Return [x, y] of the center of cell containing provided text 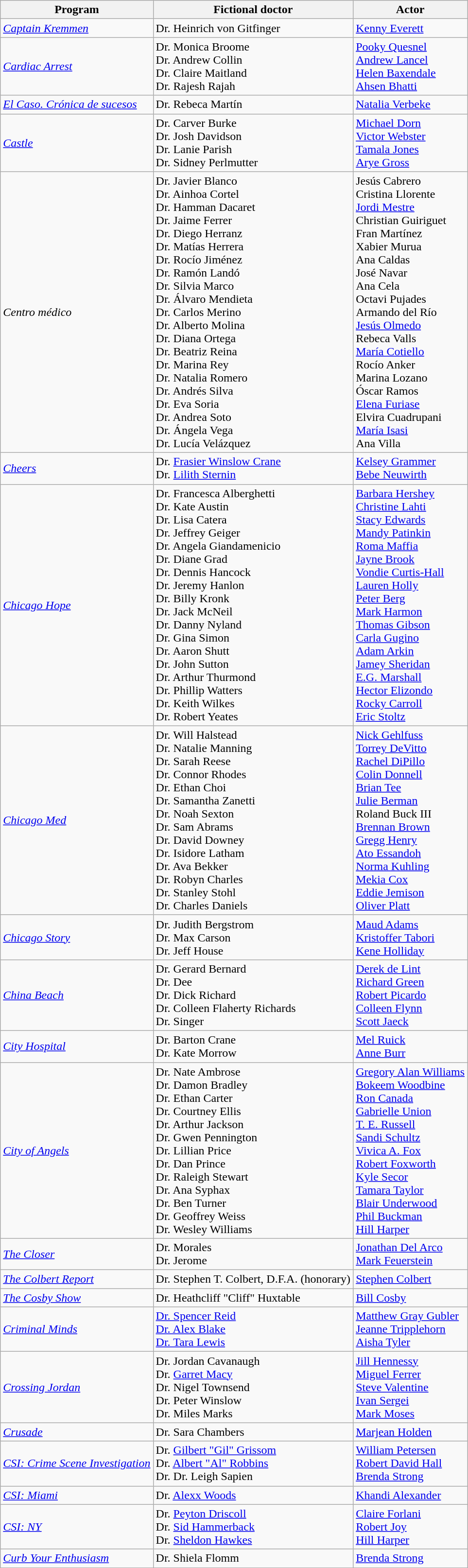
CSI: Crime Scene Investigation [77, 1463]
The Colbert Report [77, 1279]
Maud AdamsKristoffer TaboriKene Holliday [410, 937]
The Cosby Show [77, 1298]
Bill Cosby [410, 1298]
Claire ForlaniRobert JoyHill Harper [410, 1527]
Khandi Alexander [410, 1495]
Pooky QuesnelAndrew LancelHelen BaxendaleAhsen Bhatti [410, 66]
Stephen Colbert [410, 1279]
CSI: Miami [77, 1495]
Dr. Gerard BernardDr. DeeDr. Dick RichardDr. Colleen Flaherty RichardsDr. Singer [253, 995]
Matthew Gray Gubler Jeanne Tripplehorn Aisha Tyler [410, 1329]
Crusade [77, 1432]
City Hospital [77, 1046]
Dr. Heathcliff "Cliff" Huxtable [253, 1298]
Dr. Jordan CavanaughDr. Garret MacyDr. Nigel TownsendDr. Peter WinslowDr. Miles Marks [253, 1387]
Dr. Barton CraneDr. Kate Morrow [253, 1046]
Brenda Strong [410, 1558]
Dr. Spencer Reid Dr. Alex Blake Dr. Tara Lewis [253, 1329]
Marjean Holden [410, 1432]
Captain Kremmen [77, 28]
Dr. Judith BergstromDr. Max CarsonDr. Jeff House [253, 937]
William PetersenRobert David HallBrenda Strong [410, 1463]
CSI: NY [77, 1527]
Dr. Alexx Woods [253, 1495]
Actor [410, 10]
Criminal Minds [77, 1329]
Derek de LintRichard GreenRobert PicardoColleen FlynnScott Jaeck [410, 995]
Chicago Hope [77, 605]
Dr. Carver BurkeDr. Josh DavidsonDr. Lanie ParishDr. Sidney Perlmutter [253, 143]
Dr. Peyton DriscollDr. Sid HammerbackDr. Sheldon Hawkes [253, 1527]
Cheers [77, 469]
Michael DornVictor WebsterTamala JonesArye Gross [410, 143]
City of Angels [77, 1150]
Dr. Sara Chambers [253, 1432]
Fictional doctor [253, 10]
El Caso. Crónica de sucesos [77, 105]
Jill HennessyMiguel FerrerSteve ValentineIvan SergeiMark Moses [410, 1387]
Curb Your Enthusiasm [77, 1558]
Jonathan Del ArcoMark Feuerstein [410, 1254]
Dr. MoralesDr. Jerome [253, 1254]
Dr. Heinrich von Gitfinger [253, 28]
Centro médico [77, 312]
Program [77, 10]
Kelsey GrammerBebe Neuwirth [410, 469]
Dr. Shiela Flomm [253, 1558]
Dr. Frasier Winslow CraneDr. Lilith Sternin [253, 469]
Mel RuickAnne Burr [410, 1046]
Natalia Verbeke [410, 105]
The Closer [77, 1254]
Cardiac Arrest [77, 66]
Dr. Gilbert "Gil" GrissomDr. Albert "Al" RobbinsDr. Dr. Leigh Sapien [253, 1463]
Castle [77, 143]
Crossing Jordan [77, 1387]
Chicago Med [77, 820]
China Beach [77, 995]
Dr. Rebeca Martín [253, 105]
Dr. Monica BroomeDr. Andrew CollinDr. Claire MaitlandDr. Rajesh Rajah [253, 66]
Dr. Stephen T. Colbert, D.F.A. (honorary) [253, 1279]
Chicago Story [77, 937]
Kenny Everett [410, 28]
